Return [X, Y] of the center of cell containing provided text 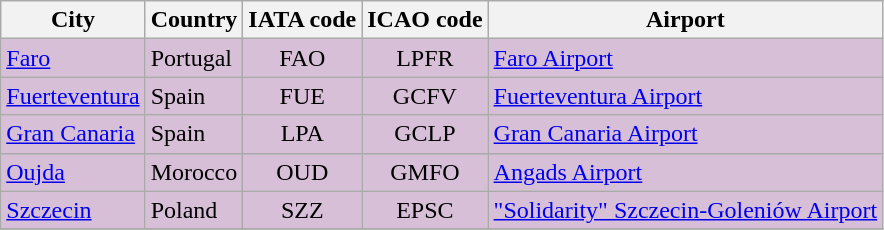
Gran Canaria Airport [686, 134]
Airport [686, 20]
"Solidarity" Szczecin-Goleniów Airport [686, 210]
GCLP [425, 134]
Country [194, 20]
FUE [302, 96]
EPSC [425, 210]
GMFO [425, 172]
Oujda [73, 172]
LPA [302, 134]
City [73, 20]
Fuerteventura Airport [686, 96]
Fuerteventura [73, 96]
FAO [302, 58]
ICAO code [425, 20]
LPFR [425, 58]
OUD [302, 172]
GCFV [425, 96]
IATA code [302, 20]
Angads Airport [686, 172]
Morocco [194, 172]
Faro Airport [686, 58]
Faro [73, 58]
Portugal [194, 58]
Gran Canaria [73, 134]
SZZ [302, 210]
Poland [194, 210]
Szczecin [73, 210]
